Return the [x, y] coordinate for the center point of the cell that contains the specified text.  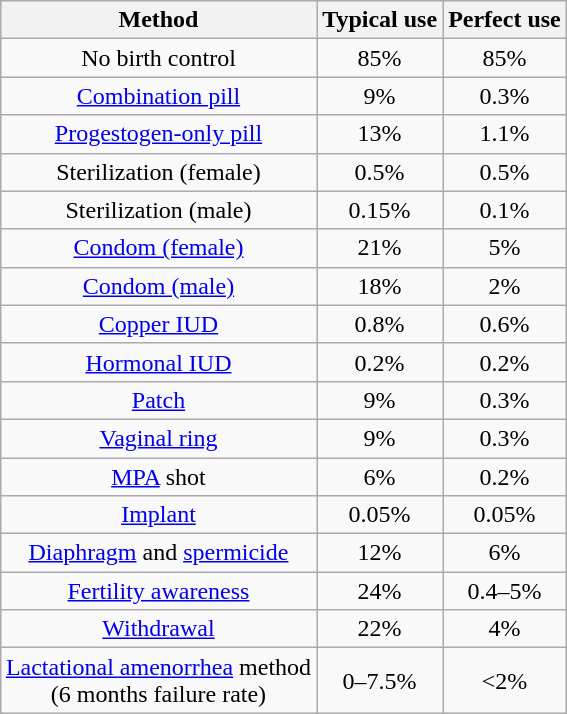
5% [505, 248]
Patch [158, 400]
12% [380, 553]
Implant [158, 515]
2% [505, 286]
0.15% [380, 210]
18% [380, 286]
0.4–5% [505, 591]
<2% [505, 680]
No birth control [158, 58]
24% [380, 591]
0.1% [505, 210]
Condom (female) [158, 248]
0–7.5% [380, 680]
Progestogen-only pill [158, 134]
1.1% [505, 134]
Sterilization (male) [158, 210]
Copper IUD [158, 324]
Diaphragm and spermicide [158, 553]
Vaginal ring [158, 438]
Perfect use [505, 20]
Hormonal IUD [158, 362]
0.8% [380, 324]
Sterilization (female) [158, 172]
13% [380, 134]
Method [158, 20]
0.6% [505, 324]
Withdrawal [158, 629]
21% [380, 248]
Combination pill [158, 96]
Lactational amenorrhea method (6 months failure rate) [158, 680]
22% [380, 629]
Fertility awareness [158, 591]
Condom (male) [158, 286]
MPA shot [158, 477]
4% [505, 629]
Typical use [380, 20]
